Capture the cell that displays the provided text and extract its [x, y] central coordinate. 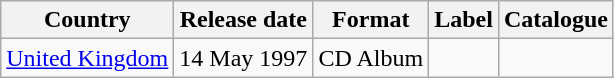
CD Album [371, 58]
Catalogue [556, 20]
United Kingdom [88, 58]
Release date [244, 20]
Country [88, 20]
14 May 1997 [244, 58]
Label [464, 20]
Format [371, 20]
